Capture the cell that displays the provided text and extract its [x, y] central coordinate. 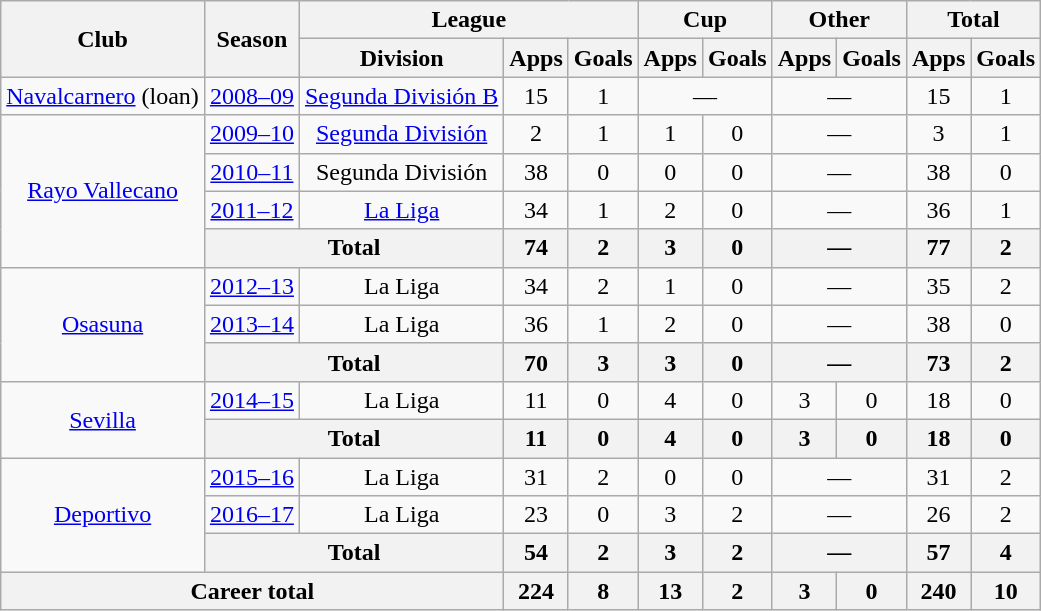
Career total [252, 591]
Season [252, 39]
57 [938, 553]
2015–16 [252, 477]
Navalcarnero (loan) [103, 96]
70 [536, 362]
26 [938, 515]
8 [603, 591]
Cup [705, 20]
2009–10 [252, 134]
2011–12 [252, 210]
League [468, 20]
2013–14 [252, 324]
2016–17 [252, 515]
73 [938, 362]
Sevilla [103, 419]
Segunda División B [401, 96]
240 [938, 591]
Division [401, 58]
Other [839, 20]
54 [536, 553]
10 [1006, 591]
2014–15 [252, 400]
35 [938, 286]
Deportivo [103, 515]
Rayo Vallecano [103, 191]
77 [938, 248]
Osasuna [103, 324]
74 [536, 248]
13 [670, 591]
2010–11 [252, 172]
224 [536, 591]
2012–13 [252, 286]
Club [103, 39]
23 [536, 515]
2008–09 [252, 96]
